From the cell containing the given text, extract its center point as (X, Y) coordinate. 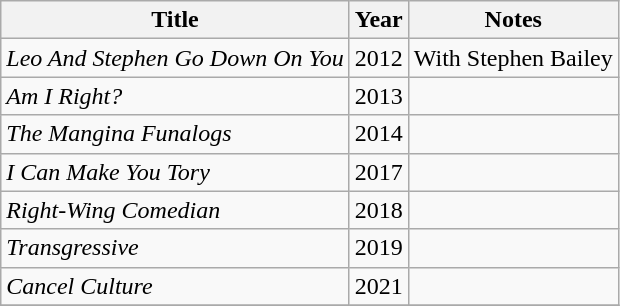
2013 (378, 96)
Year (378, 20)
2017 (378, 172)
Leo And Stephen Go Down On You (175, 58)
With Stephen Bailey (513, 58)
Am I Right? (175, 96)
Title (175, 20)
Right-Wing Comedian (175, 210)
I Can Make You Tory (175, 172)
2019 (378, 248)
2014 (378, 134)
2012 (378, 58)
2021 (378, 286)
Cancel Culture (175, 286)
2018 (378, 210)
Notes (513, 20)
The Mangina Funalogs (175, 134)
Transgressive (175, 248)
